Output the [x, y] coordinate of the center of the cell containing the given text.  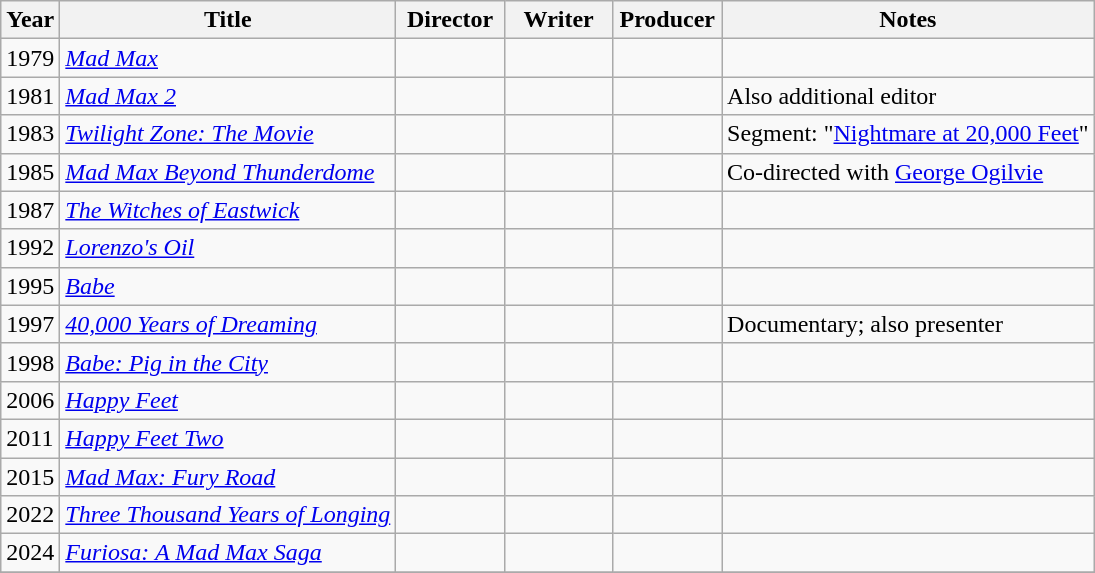
Co-directed with George Ogilvie [908, 172]
1998 [30, 362]
Furiosa: A Mad Max Saga [228, 553]
2022 [30, 515]
2024 [30, 553]
40,000 Years of Dreaming [228, 324]
Writer [558, 20]
Happy Feet Two [228, 438]
Lorenzo's Oil [228, 248]
Segment: "Nightmare at 20,000 Feet" [908, 134]
Year [30, 20]
Mad Max: Fury Road [228, 477]
Three Thousand Years of Longing [228, 515]
Director [450, 20]
1992 [30, 248]
Babe: Pig in the City [228, 362]
1995 [30, 286]
1997 [30, 324]
1981 [30, 96]
Documentary; also presenter [908, 324]
Happy Feet [228, 400]
2006 [30, 400]
Mad Max [228, 58]
1983 [30, 134]
1979 [30, 58]
Mad Max Beyond Thunderdome [228, 172]
Twilight Zone: The Movie [228, 134]
2015 [30, 477]
Babe [228, 286]
1985 [30, 172]
Notes [908, 20]
2011 [30, 438]
1987 [30, 210]
Title [228, 20]
Also additional editor [908, 96]
The Witches of Eastwick [228, 210]
Mad Max 2 [228, 96]
Producer [668, 20]
